Find where the given text appears and provide that cell's center as (X, Y) coordinate. 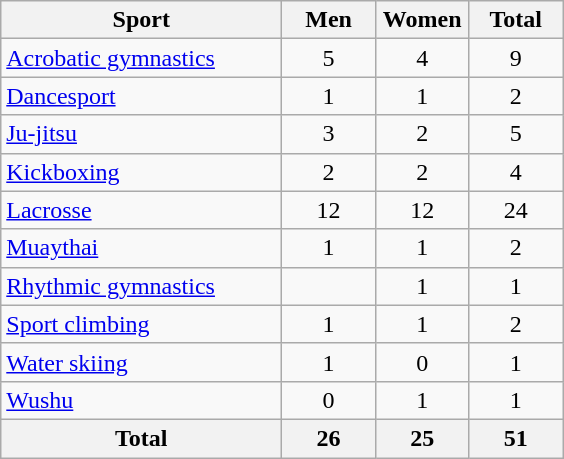
Kickboxing (142, 172)
3 (329, 134)
Women (422, 20)
24 (516, 210)
9 (516, 58)
Acrobatic gymnastics (142, 58)
51 (516, 438)
Rhythmic gymnastics (142, 286)
Sport climbing (142, 324)
26 (329, 438)
Men (329, 20)
Muaythai (142, 248)
Sport (142, 20)
Wushu (142, 400)
Ju-jitsu (142, 134)
Dancesport (142, 96)
Lacrosse (142, 210)
Water skiing (142, 362)
25 (422, 438)
